Provide the (X, Y) coordinate of the cell's center where the given text is located.  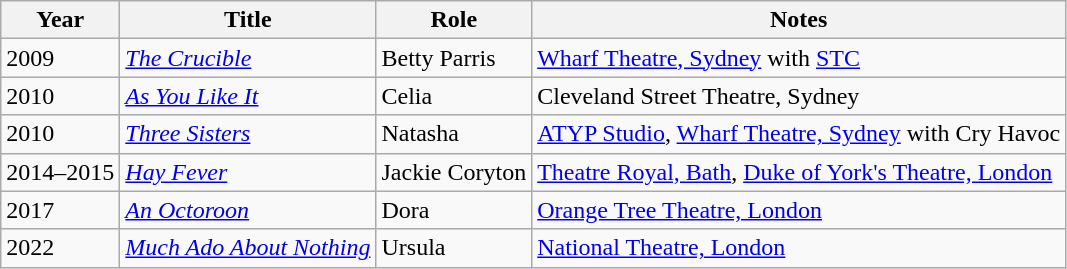
Three Sisters (248, 134)
Role (454, 20)
Much Ado About Nothing (248, 248)
2009 (60, 58)
Wharf Theatre, Sydney with STC (799, 58)
As You Like It (248, 96)
2022 (60, 248)
Title (248, 20)
Natasha (454, 134)
National Theatre, London (799, 248)
Jackie Coryton (454, 172)
Ursula (454, 248)
Orange Tree Theatre, London (799, 210)
Theatre Royal, Bath, Duke of York's Theatre, London (799, 172)
Dora (454, 210)
Year (60, 20)
2014–2015 (60, 172)
Cleveland Street Theatre, Sydney (799, 96)
2017 (60, 210)
An Octoroon (248, 210)
The Crucible (248, 58)
ATYP Studio, Wharf Theatre, Sydney with Cry Havoc (799, 134)
Celia (454, 96)
Notes (799, 20)
Hay Fever (248, 172)
Betty Parris (454, 58)
